Search for the cell housing the specified text and yield its (x, y) center coordinate. 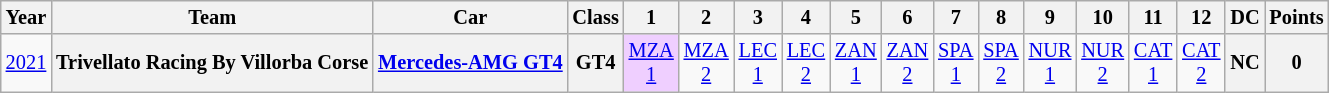
1 (652, 17)
CAT2 (1201, 63)
CAT1 (1153, 63)
ZAN2 (908, 63)
11 (1153, 17)
Mercedes-AMG GT4 (470, 63)
2 (706, 17)
3 (758, 17)
LEC2 (806, 63)
10 (1102, 17)
8 (1000, 17)
Trivellato Racing By Villorba Corse (212, 63)
NUR1 (1050, 63)
5 (856, 17)
ZAN1 (856, 63)
MZA2 (706, 63)
LEC1 (758, 63)
Car (470, 17)
Year (26, 17)
Class (596, 17)
4 (806, 17)
12 (1201, 17)
GT4 (596, 63)
Points (1297, 17)
SPA2 (1000, 63)
9 (1050, 17)
2021 (26, 63)
SPA1 (956, 63)
7 (956, 17)
0 (1297, 63)
NC (1244, 63)
NUR2 (1102, 63)
DC (1244, 17)
Team (212, 17)
6 (908, 17)
MZA1 (652, 63)
